Locate the cell with the specified text and output its [x, y] center coordinate. 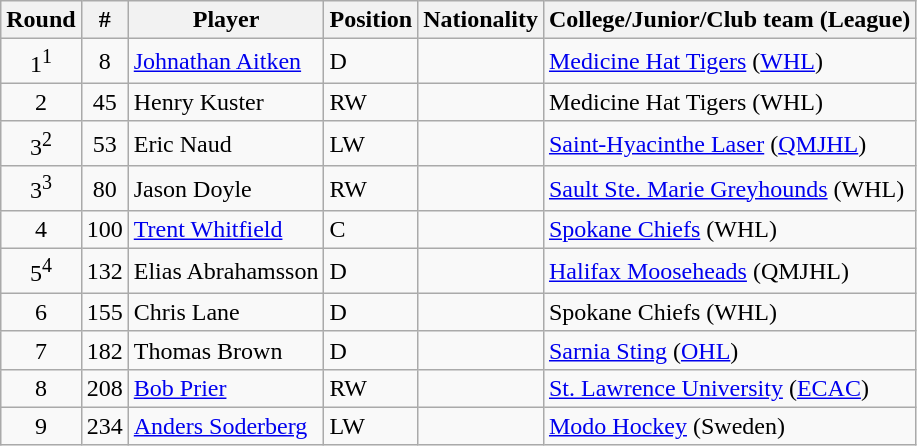
Trent Whitfield [226, 230]
80 [104, 188]
C [371, 230]
Jason Doyle [226, 188]
6 [41, 312]
Bob Prier [226, 388]
Nationality [481, 20]
St. Lawrence University (ECAC) [729, 388]
234 [104, 426]
Position [371, 20]
# [104, 20]
9 [41, 426]
182 [104, 350]
208 [104, 388]
College/Junior/Club team (League) [729, 20]
Anders Soderberg [226, 426]
Eric Naud [226, 144]
Player [226, 20]
2 [41, 102]
132 [104, 272]
100 [104, 230]
53 [104, 144]
Chris Lane [226, 312]
Thomas Brown [226, 350]
155 [104, 312]
Johnathan Aitken [226, 62]
Henry Kuster [226, 102]
Elias Abrahamsson [226, 272]
11 [41, 62]
Halifax Mooseheads (QMJHL) [729, 272]
32 [41, 144]
Sarnia Sting (OHL) [729, 350]
33 [41, 188]
Saint-Hyacinthe Laser (QMJHL) [729, 144]
45 [104, 102]
Round [41, 20]
54 [41, 272]
Modo Hockey (Sweden) [729, 426]
4 [41, 230]
Sault Ste. Marie Greyhounds (WHL) [729, 188]
7 [41, 350]
